Capture the cell that displays the provided text and extract its (x, y) central coordinate. 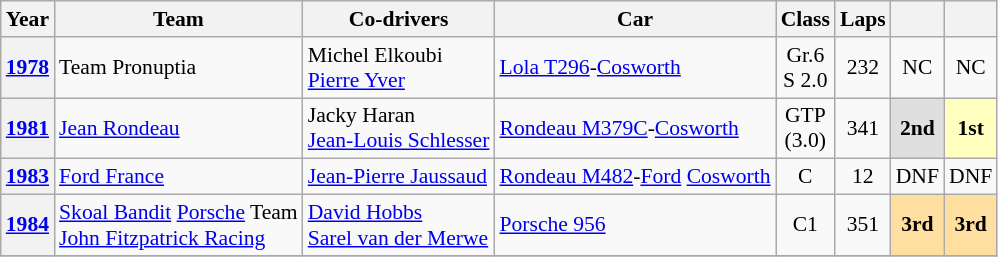
12 (863, 177)
232 (863, 68)
C (806, 177)
1983 (28, 177)
1981 (28, 128)
Jean Rondeau (178, 128)
Laps (863, 19)
351 (863, 226)
Rondeau M482-Ford Cosworth (634, 177)
Co-drivers (399, 19)
David Hobbs Sarel van der Merwe (399, 226)
1978 (28, 68)
Car (634, 19)
Class (806, 19)
Porsche 956 (634, 226)
Rondeau M379C-Cosworth (634, 128)
341 (863, 128)
Gr.6S 2.0 (806, 68)
Team (178, 19)
Team Pronuptia (178, 68)
1984 (28, 226)
Jean-Pierre Jaussaud (399, 177)
1st (970, 128)
Ford France (178, 177)
Lola T296-Cosworth (634, 68)
Year (28, 19)
C1 (806, 226)
Michel Elkoubi Pierre Yver (399, 68)
Skoal Bandit Porsche Team John Fitzpatrick Racing (178, 226)
2nd (918, 128)
GTP(3.0) (806, 128)
Jacky Haran Jean-Louis Schlesser (399, 128)
